Capture the cell that displays the provided text and extract its [X, Y] central coordinate. 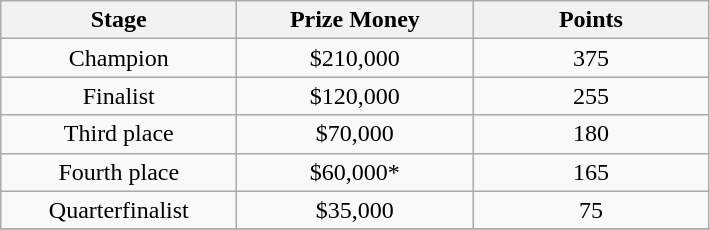
Finalist [119, 96]
Points [591, 20]
$70,000 [355, 134]
Quarterfinalist [119, 210]
$120,000 [355, 96]
$210,000 [355, 58]
165 [591, 172]
Prize Money [355, 20]
Stage [119, 20]
255 [591, 96]
180 [591, 134]
Third place [119, 134]
75 [591, 210]
$35,000 [355, 210]
Champion [119, 58]
375 [591, 58]
Fourth place [119, 172]
$60,000* [355, 172]
